Find where the given text appears and provide that cell's center as [x, y] coordinate. 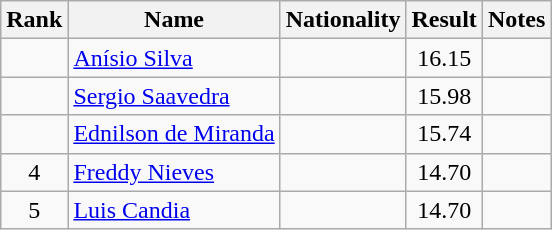
16.15 [444, 58]
15.74 [444, 134]
Luis Candia [174, 210]
Rank [34, 20]
5 [34, 210]
15.98 [444, 96]
4 [34, 172]
Ednilson de Miranda [174, 134]
Result [444, 20]
Name [174, 20]
Sergio Saavedra [174, 96]
Notes [516, 20]
Anísio Silva [174, 58]
Nationality [343, 20]
Freddy Nieves [174, 172]
